Identify which cell holds the provided text, then report its (X, Y) central coordinate. 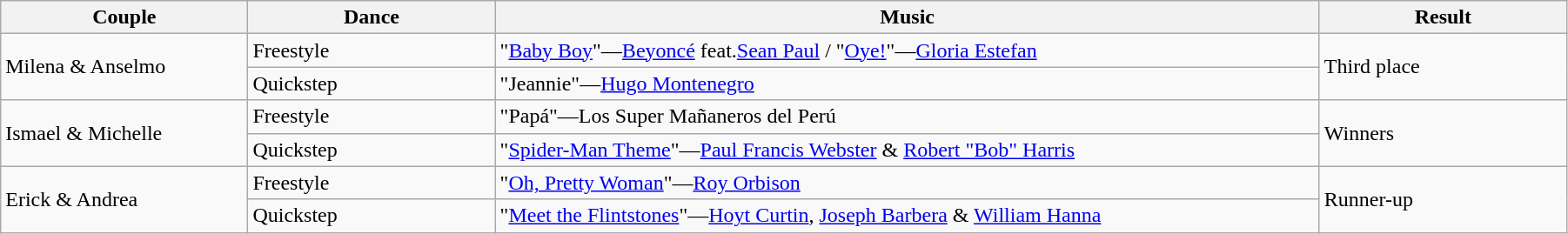
Runner-up (1443, 199)
Erick & Andrea (124, 199)
Music (907, 17)
"Papá"—Los Super Mañaneros del Perú (907, 117)
Dance (372, 17)
Winners (1443, 133)
"Jeannie"—Hugo Montenegro (907, 84)
"Spider-Man Theme"—Paul Francis Webster & Robert "Bob" Harris (907, 150)
"Oh, Pretty Woman"—Roy Orbison (907, 183)
Third place (1443, 67)
Ismael & Michelle (124, 133)
"Baby Boy"—Beyoncé feat.Sean Paul / "Oye!"—Gloria Estefan (907, 50)
"Meet the Flintstones"—Hoyt Curtin, Joseph Barbera & William Hanna (907, 216)
Milena & Anselmo (124, 67)
Couple (124, 17)
Result (1443, 17)
